Capture the cell that displays the provided text and extract its [X, Y] central coordinate. 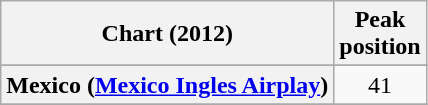
Mexico (Mexico Ingles Airplay) [168, 85]
41 [380, 85]
Chart (2012) [168, 34]
Peakposition [380, 34]
